Identify which cell holds the provided text, then report its [x, y] central coordinate. 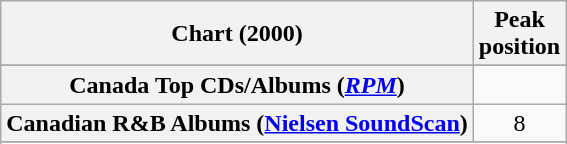
Chart (2000) [238, 34]
Canadian R&B Albums (Nielsen SoundScan) [238, 123]
Peakposition [519, 34]
8 [519, 123]
Canada Top CDs/Albums (RPM) [238, 85]
